Capture the cell that displays the provided text and extract its [x, y] central coordinate. 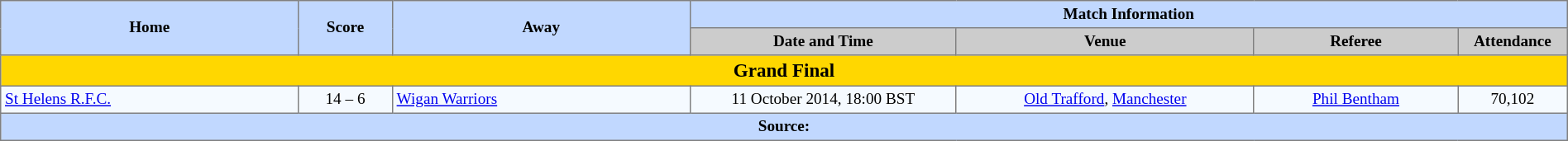
14 – 6 [346, 99]
Grand Final [784, 71]
Date and Time [823, 41]
Score [346, 28]
Venue [1105, 41]
Referee [1355, 41]
11 October 2014, 18:00 BST [823, 99]
Old Trafford, Manchester [1105, 99]
Phil Bentham [1355, 99]
St Helens R.F.C. [150, 99]
70,102 [1513, 99]
Away [541, 28]
Wigan Warriors [541, 99]
Source: [784, 127]
Home [150, 28]
Match Information [1128, 15]
Attendance [1513, 41]
